Search for the cell housing the specified text and yield its [x, y] center coordinate. 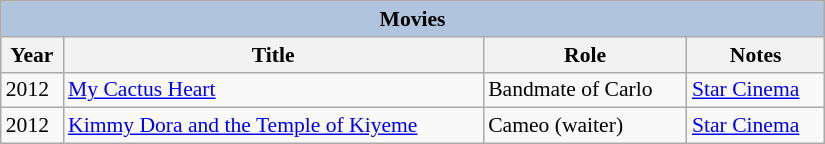
My Cactus Heart [273, 90]
Year [32, 55]
Title [273, 55]
Bandmate of Carlo [585, 90]
Notes [756, 55]
Cameo (waiter) [585, 126]
Kimmy Dora and the Temple of Kiyeme [273, 126]
Role [585, 55]
Movies [413, 19]
